Return (X, Y) of the center of cell containing provided text 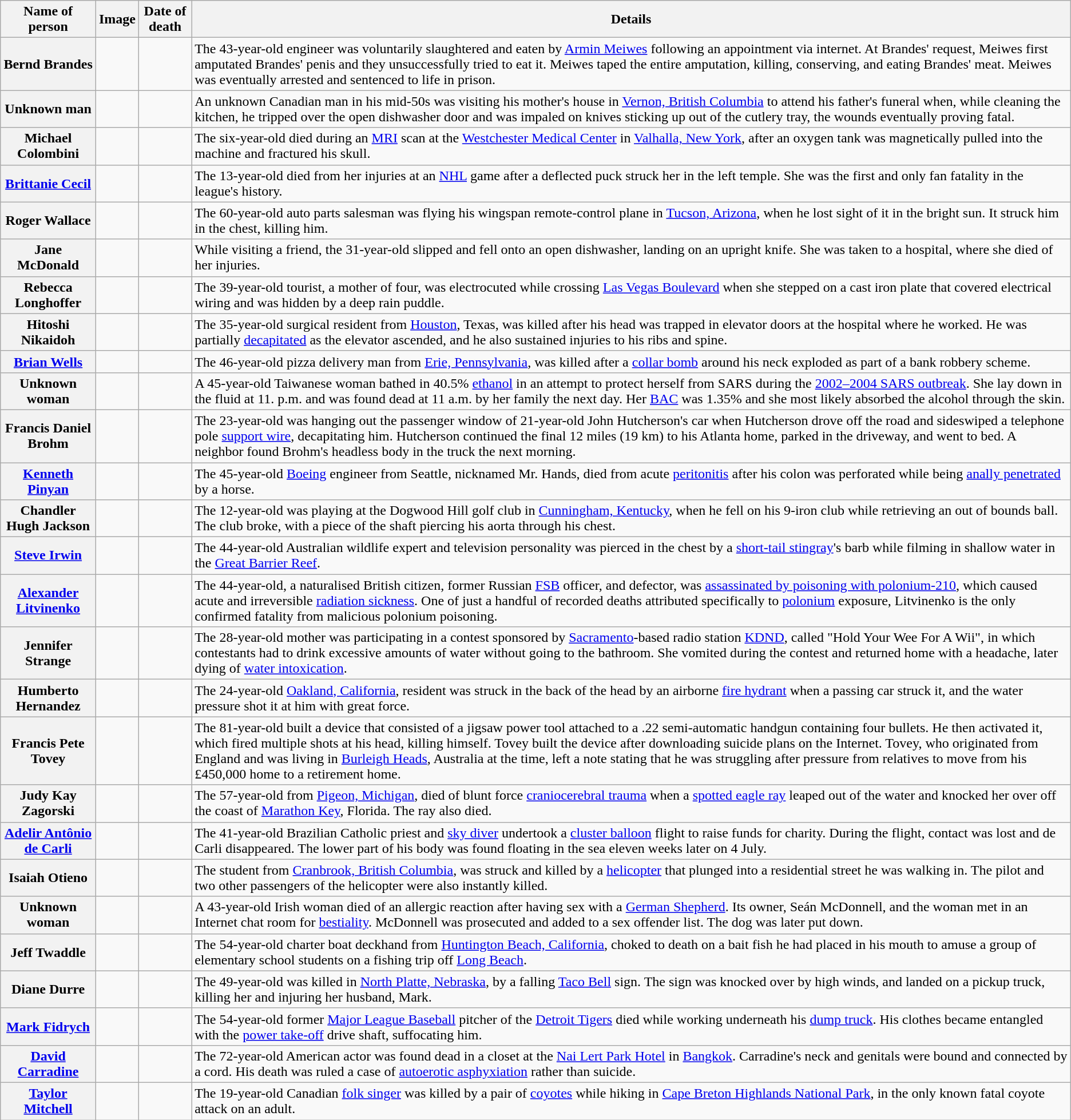
Brittanie Cecil (48, 183)
David Carradine (48, 1064)
Michael Colombini (48, 146)
Taylor Mitchell (48, 1101)
Brian Wells (48, 362)
Hitoshi Nikaidoh (48, 332)
Diane Durre (48, 990)
Bernd Brandes (48, 64)
Francis Daniel Brohm (48, 436)
Kenneth Pinyan (48, 480)
Mark Fidrych (48, 1026)
The 46-year-old pizza delivery man from Erie, Pennsylvania, was killed after a collar bomb around his neck exploded as part of a bank robbery scheme. (632, 362)
Rebecca Longhoffer (48, 295)
Jennifer Strange (48, 653)
Roger Wallace (48, 221)
Chandler Hugh Jackson (48, 518)
Francis Pete Tovey (48, 750)
Name of person (48, 19)
Steve Irwin (48, 556)
Details (632, 19)
Humberto Hernandez (48, 698)
Isaiah Otieno (48, 877)
Jeff Twaddle (48, 952)
Jane McDonald (48, 257)
Image (117, 19)
Judy Kay Zagorski (48, 803)
Adelir Antônio de Carli (48, 841)
Alexander Litvinenko (48, 601)
Date of death (165, 19)
Unknown man (48, 109)
